Search for the cell housing the specified text and yield its [x, y] center coordinate. 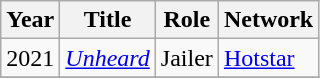
Title [108, 20]
Network [268, 20]
Role [186, 20]
Jailer [186, 58]
2021 [30, 58]
Hotstar [268, 58]
Year [30, 20]
Unheard [108, 58]
